Output the [x, y] coordinate of the center of the cell containing the given text.  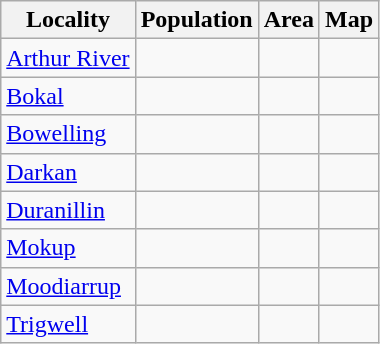
Mokup [68, 248]
Locality [68, 20]
Darkan [68, 172]
Area [288, 20]
Bowelling [68, 134]
Bokal [68, 96]
Moodiarrup [68, 286]
Map [348, 20]
Trigwell [68, 324]
Population [196, 20]
Arthur River [68, 58]
Duranillin [68, 210]
